Locate the cell with the specified text and output its (x, y) center coordinate. 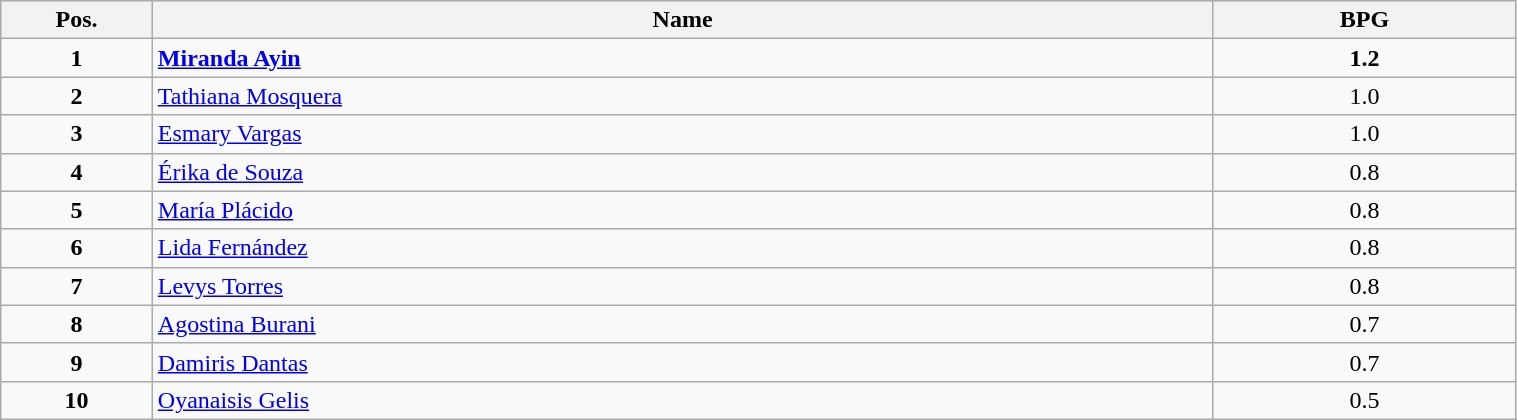
BPG (1364, 20)
Pos. (77, 20)
Érika de Souza (682, 172)
7 (77, 286)
1 (77, 58)
8 (77, 324)
Miranda Ayin (682, 58)
0.5 (1364, 400)
3 (77, 134)
María Plácido (682, 210)
4 (77, 172)
Name (682, 20)
Tathiana Mosquera (682, 96)
6 (77, 248)
Esmary Vargas (682, 134)
Damiris Dantas (682, 362)
1.2 (1364, 58)
Agostina Burani (682, 324)
9 (77, 362)
Levys Torres (682, 286)
5 (77, 210)
10 (77, 400)
Lida Fernández (682, 248)
Oyanaisis Gelis (682, 400)
2 (77, 96)
